Determine the (X, Y) coordinate at the center of the cell enclosing the given text.  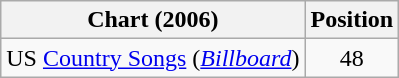
Position (352, 20)
Chart (2006) (153, 20)
US Country Songs (Billboard) (153, 58)
48 (352, 58)
